From the cell containing the given text, extract its center point as (x, y) coordinate. 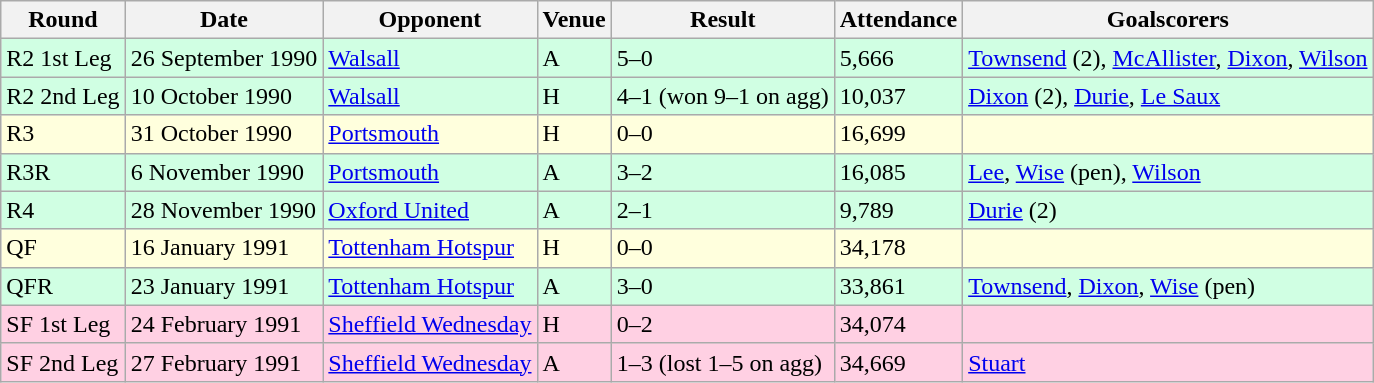
R2 2nd Leg (63, 96)
Round (63, 20)
24 February 1991 (224, 324)
1–3 (lost 1–5 on agg) (722, 362)
26 September 1990 (224, 58)
31 October 1990 (224, 134)
34,074 (898, 324)
SF 2nd Leg (63, 362)
16,699 (898, 134)
Dixon (2), Durie, Le Saux (1168, 96)
Attendance (898, 20)
27 February 1991 (224, 362)
34,178 (898, 248)
34,669 (898, 362)
28 November 1990 (224, 210)
Oxford United (430, 210)
Opponent (430, 20)
Venue (574, 20)
0–2 (722, 324)
16,085 (898, 172)
R3R (63, 172)
23 January 1991 (224, 286)
SF 1st Leg (63, 324)
4–1 (won 9–1 on agg) (722, 96)
Goalscorers (1168, 20)
QFR (63, 286)
R2 1st Leg (63, 58)
16 January 1991 (224, 248)
33,861 (898, 286)
Result (722, 20)
3–2 (722, 172)
R4 (63, 210)
R3 (63, 134)
10 October 1990 (224, 96)
Townsend, Dixon, Wise (pen) (1168, 286)
Stuart (1168, 362)
Durie (2) (1168, 210)
6 November 1990 (224, 172)
Date (224, 20)
9,789 (898, 210)
3–0 (722, 286)
2–1 (722, 210)
10,037 (898, 96)
Townsend (2), McAllister, Dixon, Wilson (1168, 58)
5–0 (722, 58)
5,666 (898, 58)
QF (63, 248)
Lee, Wise (pen), Wilson (1168, 172)
